From the cell containing the given text, extract its center point as (x, y) coordinate. 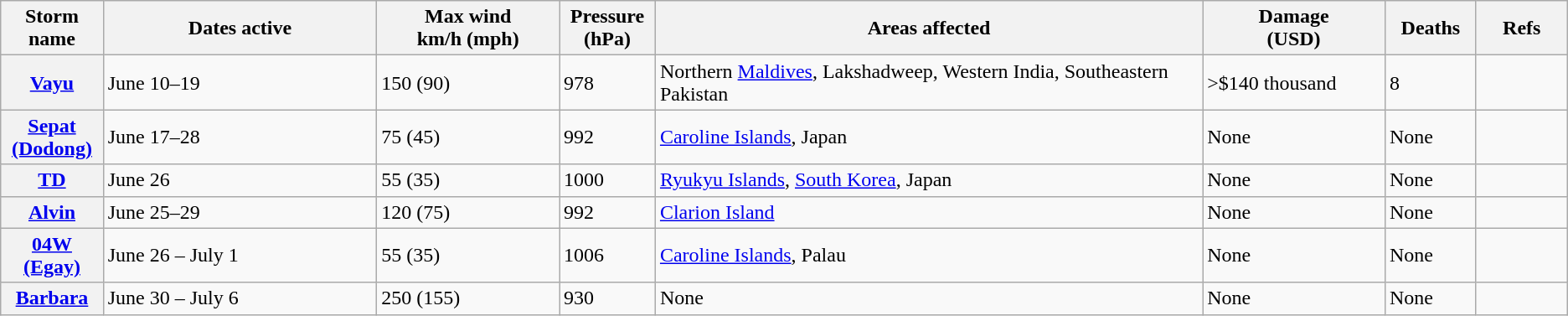
Caroline Islands, Palau (928, 255)
Alvin (52, 212)
8 (1431, 82)
Pressure(hPa) (608, 28)
Storm name (52, 28)
Deaths (1431, 28)
June 30 – July 6 (240, 298)
Sepat (Dodong) (52, 137)
June 17–28 (240, 137)
75 (45) (468, 137)
TD (52, 180)
1000 (608, 180)
Damage(USD) (1294, 28)
>$140 thousand (1294, 82)
June 10–19 (240, 82)
250 (155) (468, 298)
150 (90) (468, 82)
1006 (608, 255)
June 25–29 (240, 212)
June 26 – July 1 (240, 255)
Caroline Islands, Japan (928, 137)
Vayu (52, 82)
Northern Maldives, Lakshadweep, Western India, Southeastern Pakistan (928, 82)
120 (75) (468, 212)
Barbara (52, 298)
June 26 (240, 180)
930 (608, 298)
Clarion Island (928, 212)
Dates active (240, 28)
Max windkm/h (mph) (468, 28)
Areas affected (928, 28)
978 (608, 82)
Ryukyu Islands, South Korea, Japan (928, 180)
Refs (1521, 28)
04W (Egay) (52, 255)
